From the cell containing the given text, extract its center point as [x, y] coordinate. 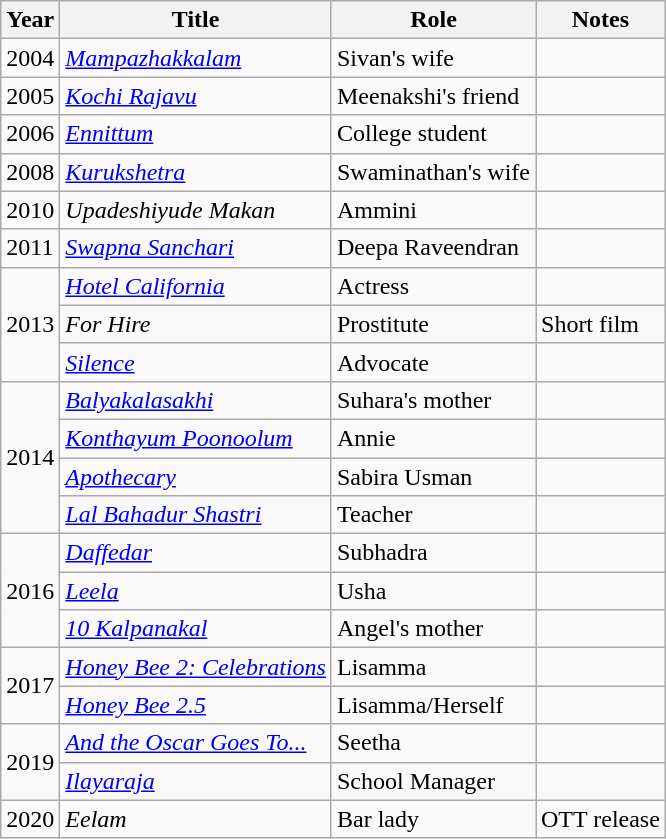
Lisamma [433, 667]
Hotel California [196, 286]
Actress [433, 286]
Title [196, 20]
10 Kalpanakal [196, 629]
College student [433, 134]
Ilayaraja [196, 781]
2013 [30, 324]
Ammini [433, 210]
Leela [196, 591]
Teacher [433, 515]
Seetha [433, 743]
2004 [30, 58]
Swapna Sanchari [196, 248]
Konthayum Poonoolum [196, 438]
Balyakalasakhi [196, 400]
Suhara's mother [433, 400]
Sivan's wife [433, 58]
2017 [30, 686]
Eelam [196, 819]
OTT release [601, 819]
Notes [601, 20]
For Hire [196, 324]
Bar lady [433, 819]
2011 [30, 248]
Lal Bahadur Shastri [196, 515]
Upadeshiyude Makan [196, 210]
Annie [433, 438]
School Manager [433, 781]
Honey Bee 2.5 [196, 705]
Short film [601, 324]
Honey Bee 2: Celebrations [196, 667]
Lisamma/Herself [433, 705]
Kurukshetra [196, 172]
And the Oscar Goes To... [196, 743]
Year [30, 20]
Prostitute [433, 324]
2010 [30, 210]
2019 [30, 762]
Mampazhakkalam [196, 58]
2020 [30, 819]
Advocate [433, 362]
Role [433, 20]
2005 [30, 96]
Silence [196, 362]
Angel's mother [433, 629]
2014 [30, 457]
Subhadra [433, 553]
2008 [30, 172]
Meenakshi's friend [433, 96]
Deepa Raveendran [433, 248]
Apothecary [196, 477]
Swaminathan's wife [433, 172]
Usha [433, 591]
Ennittum [196, 134]
Sabira Usman [433, 477]
2016 [30, 591]
2006 [30, 134]
Daffedar [196, 553]
Kochi Rajavu [196, 96]
